Search for the cell housing the specified text and yield its [x, y] center coordinate. 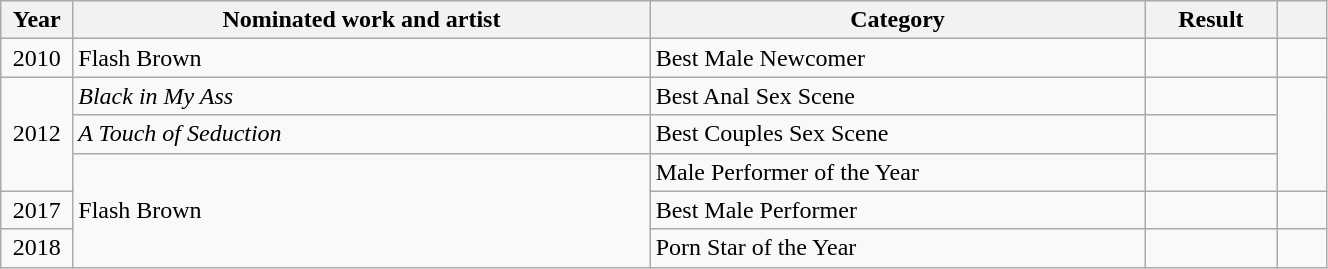
Nominated work and artist [362, 20]
Best Male Newcomer [898, 58]
Year [37, 20]
Best Anal Sex Scene [898, 96]
2012 [37, 134]
Porn Star of the Year [898, 248]
2017 [37, 210]
Result [1211, 20]
Male Performer of the Year [898, 172]
Category [898, 20]
2018 [37, 248]
A Touch of Seduction [362, 134]
Best Male Performer [898, 210]
Black in My Ass [362, 96]
2010 [37, 58]
Best Couples Sex Scene [898, 134]
